From the cell containing the given text, extract its center point as (X, Y) coordinate. 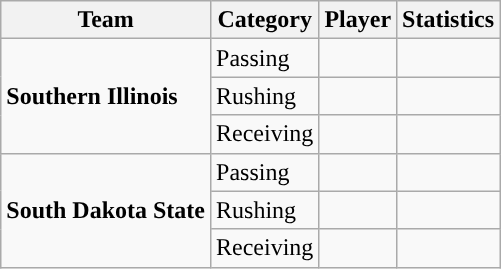
Category (265, 20)
Team (106, 20)
Statistics (448, 20)
Southern Illinois (106, 96)
Player (358, 20)
South Dakota State (106, 210)
